Find where the given text appears and provide that cell's center as (X, Y) coordinate. 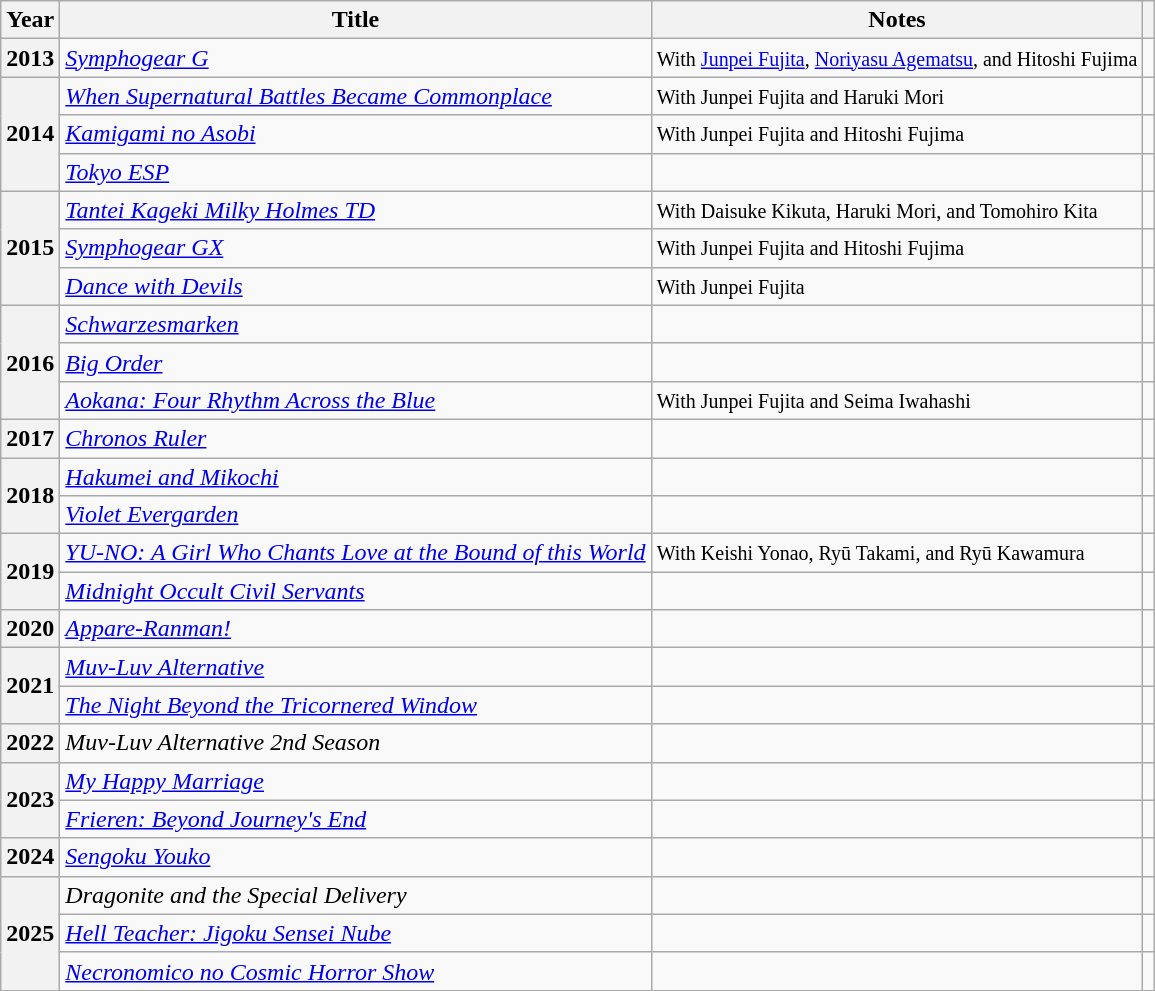
2018 (30, 496)
Muv-Luv Alternative (356, 667)
Title (356, 20)
Tantei Kageki Milky Holmes TD (356, 210)
Sengoku Youko (356, 857)
Big Order (356, 362)
2015 (30, 248)
Midnight Occult Civil Servants (356, 591)
Hell Teacher: Jigoku Sensei Nube (356, 933)
2021 (30, 686)
2022 (30, 743)
Muv-Luv Alternative 2nd Season (356, 743)
Dance with Devils (356, 286)
2017 (30, 438)
2013 (30, 58)
Aokana: Four Rhythm Across the Blue (356, 400)
2016 (30, 362)
2024 (30, 857)
Notes (897, 20)
Symphogear GX (356, 248)
2019 (30, 572)
2014 (30, 134)
2025 (30, 933)
Appare-Ranman! (356, 629)
With Junpei Fujita and Haruki Mori (897, 96)
2023 (30, 800)
Necronomico no Cosmic Horror Show (356, 971)
When Supernatural Battles Became Commonplace (356, 96)
Hakumei and Mikochi (356, 477)
With Junpei Fujita, Noriyasu Agematsu, and Hitoshi Fujima (897, 58)
YU-NO: A Girl Who Chants Love at the Bound of this World (356, 553)
2020 (30, 629)
Dragonite and the Special Delivery (356, 895)
Frieren: Beyond Journey's End (356, 819)
With Daisuke Kikuta, Haruki Mori, and Tomohiro Kita (897, 210)
Year (30, 20)
Tokyo ESP (356, 172)
Schwarzesmarken (356, 324)
With Keishi Yonao, Ryū Takami, and Ryū Kawamura (897, 553)
Kamigami no Asobi (356, 134)
With Junpei Fujita and Seima Iwahashi (897, 400)
Violet Evergarden (356, 515)
My Happy Marriage (356, 781)
The Night Beyond the Tricornered Window (356, 705)
Chronos Ruler (356, 438)
With Junpei Fujita (897, 286)
Symphogear G (356, 58)
